Return the [x, y] coordinate for the center point of the cell that contains the specified text.  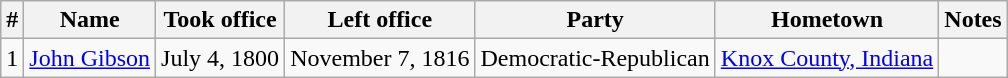
Knox County, Indiana [826, 58]
John Gibson [90, 58]
Hometown [826, 20]
Left office [380, 20]
Name [90, 20]
Democratic-Republican [595, 58]
1 [12, 58]
Party [595, 20]
Notes [973, 20]
Took office [220, 20]
July 4, 1800 [220, 58]
November 7, 1816 [380, 58]
# [12, 20]
